Return the (X, Y) coordinate for the center point of the cell that contains the specified text.  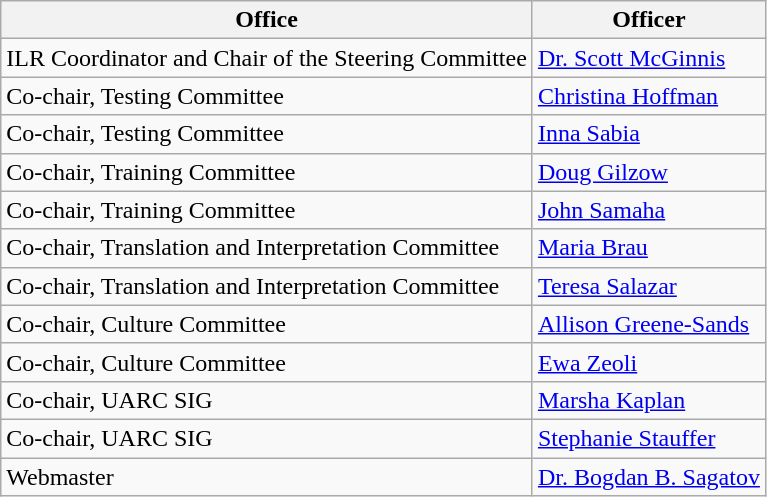
Teresa Salazar (648, 286)
Doug Gilzow (648, 172)
ILR Coordinator and Chair of the Steering Committee (267, 58)
Inna Sabia (648, 134)
Office (267, 20)
Dr. Scott McGinnis (648, 58)
Officer (648, 20)
Ewa Zeoli (648, 362)
Dr. Bogdan B. Sagatov (648, 477)
John Samaha (648, 210)
Webmaster (267, 477)
Marsha Kaplan (648, 400)
Maria Brau (648, 248)
Allison Greene-Sands (648, 324)
Stephanie Stauffer (648, 438)
Christina Hoffman (648, 96)
